Provide the (X, Y) coordinate of the cell's center where the given text is located.  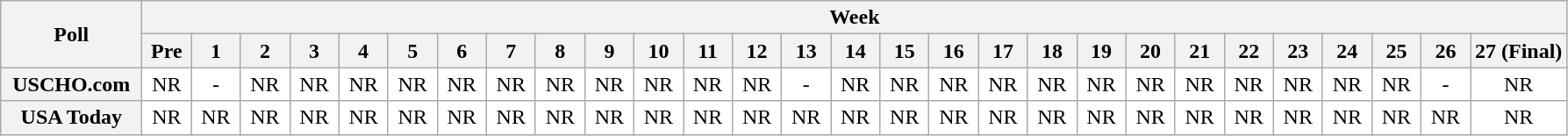
27 (Final) (1519, 51)
Week (855, 18)
Poll (72, 34)
9 (609, 51)
22 (1249, 51)
23 (1298, 51)
18 (1052, 51)
2 (265, 51)
16 (954, 51)
24 (1347, 51)
4 (363, 51)
20 (1150, 51)
26 (1445, 51)
21 (1199, 51)
12 (757, 51)
7 (511, 51)
11 (707, 51)
1 (216, 51)
8 (560, 51)
10 (658, 51)
USA Today (72, 118)
17 (1003, 51)
6 (462, 51)
25 (1396, 51)
15 (905, 51)
Pre (167, 51)
3 (314, 51)
5 (412, 51)
19 (1101, 51)
13 (806, 51)
USCHO.com (72, 84)
14 (856, 51)
